Extract the [x, y] coordinate from the center of the cell holding the provided text.  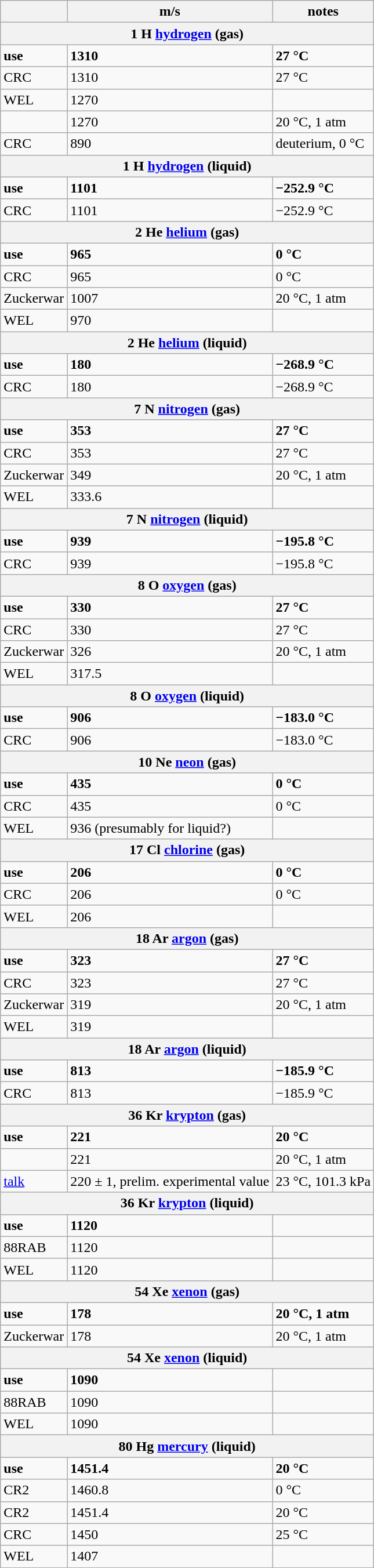
36 Kr krypton (gas) [187, 1115]
1407 [170, 1556]
1450 [170, 1534]
18 Ar argon (liquid) [187, 1049]
23 °C, 101.3 kPa [324, 1181]
2 He helium (liquid) [187, 343]
2 He helium (gas) [187, 232]
7 N nitrogen (liquid) [187, 519]
17 Cl chlorine (gas) [187, 850]
333.6 [170, 497]
326 [170, 652]
1 H hydrogen (gas) [187, 34]
36 Kr krypton (liquid) [187, 1203]
m/s [170, 12]
1460.8 [170, 1490]
970 [170, 321]
18 Ar argon (gas) [187, 938]
936 (presumably for liquid?) [170, 828]
25 °C [324, 1534]
890 [170, 144]
notes [324, 12]
349 [170, 475]
deuterium, 0 °C [324, 144]
1 H hydrogen (liquid) [187, 166]
54 Xe xenon (gas) [187, 1291]
80 Hg mercury (liquid) [187, 1446]
8 O oxygen (gas) [187, 585]
8 O oxygen (liquid) [187, 696]
1007 [170, 299]
10 Ne neon (gas) [187, 762]
220 ± 1, prelim. experimental value [170, 1181]
7 N nitrogen (gas) [187, 409]
talk [34, 1181]
54 Xe xenon (liquid) [187, 1358]
317.5 [170, 674]
